Identify which cell holds the provided text, then report its (X, Y) central coordinate. 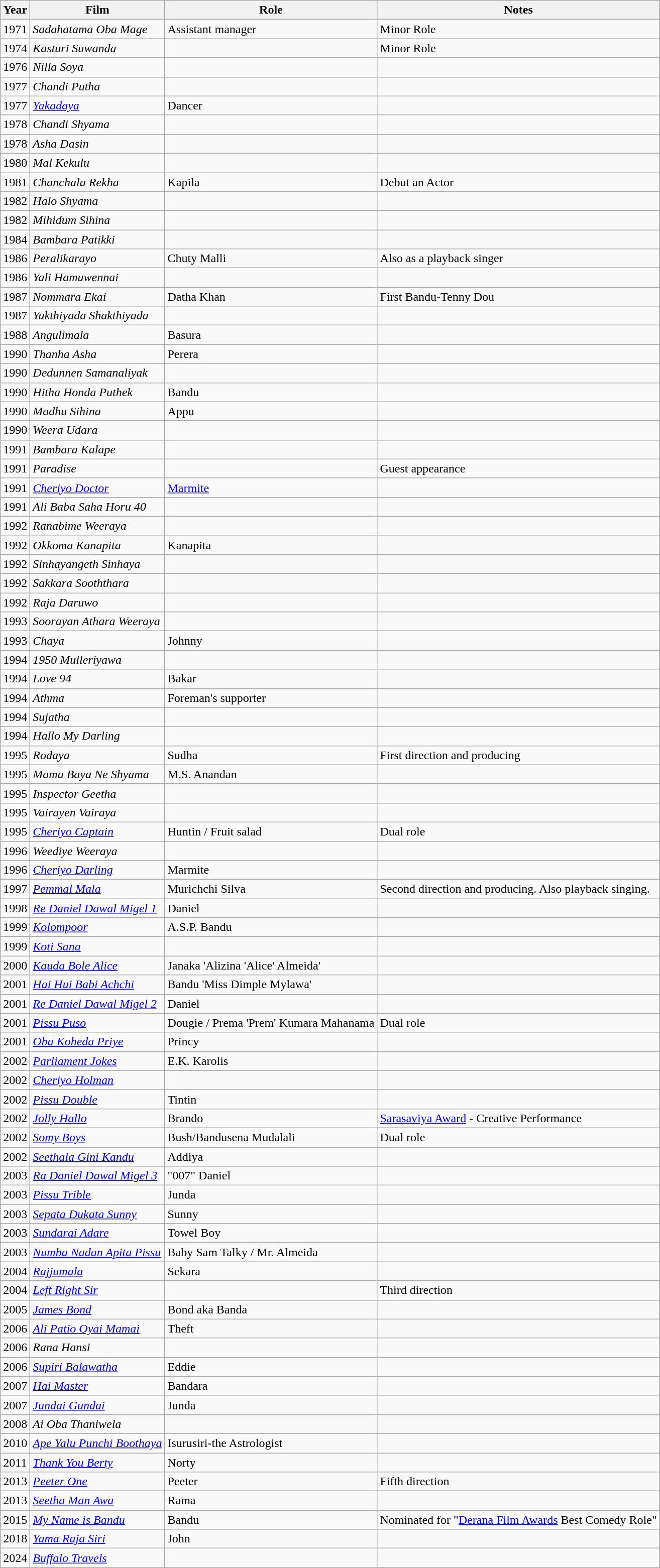
Sudha (271, 755)
Ali Baba Saha Horu 40 (97, 507)
Okkoma Kanapita (97, 545)
Nommara Ekai (97, 297)
2018 (15, 1539)
Baby Sam Talky / Mr. Almeida (271, 1252)
Peralikarayo (97, 259)
Rodaya (97, 755)
1980 (15, 163)
Peeter (271, 1482)
Appu (271, 411)
Pemmal Mala (97, 889)
Yali Hamuwennai (97, 278)
First direction and producing (518, 755)
Ranabime Weeraya (97, 526)
Vairayen Vairaya (97, 812)
Dougie / Prema 'Prem' Kumara Mahanama (271, 1023)
A.S.P. Bandu (271, 927)
Chuty Malli (271, 259)
Isurusiri-the Astrologist (271, 1443)
1974 (15, 48)
Re Daniel Dawal Migel 2 (97, 1004)
Kolompoor (97, 927)
Film (97, 10)
Ali Patio Oyai Mamai (97, 1329)
Thank You Berty (97, 1463)
2015 (15, 1520)
1998 (15, 908)
Hallo My Darling (97, 736)
Assistant manager (271, 29)
First Bandu-Tenny Dou (518, 297)
Raja Daruwo (97, 602)
Tintin (271, 1099)
Bandara (271, 1386)
Weediye Weeraya (97, 851)
Left Right Sir (97, 1290)
Also as a playback singer (518, 259)
Sepata Dukata Sunny (97, 1214)
Pissu Double (97, 1099)
Inspector Geetha (97, 793)
Thanha Asha (97, 354)
Mihidum Sihina (97, 220)
Madhu Sihina (97, 411)
Norty (271, 1463)
Sujatha (97, 717)
2008 (15, 1424)
Perera (271, 354)
Yakadaya (97, 105)
Paradise (97, 468)
Hai Hui Babi Achchi (97, 985)
2005 (15, 1309)
Koti Sana (97, 946)
Second direction and producing. Also playback singing. (518, 889)
2011 (15, 1463)
Chanchala Rekha (97, 182)
Debut an Actor (518, 182)
Foreman's supporter (271, 698)
Peeter One (97, 1482)
1997 (15, 889)
Sundarai Adare (97, 1233)
James Bond (97, 1309)
Ape Yalu Punchi Boothaya (97, 1443)
Chandi Shyama (97, 125)
1988 (15, 335)
Murichchi Silva (271, 889)
Yukthiyada Shakthiyada (97, 316)
Love 94 (97, 679)
Kasturi Suwanda (97, 48)
Somy Boys (97, 1137)
E.K. Karolis (271, 1061)
Rana Hansi (97, 1348)
Oba Koheda Priye (97, 1042)
Bush/Bandusena Mudalali (271, 1137)
Yama Raja Siri (97, 1539)
Datha Khan (271, 297)
Bond aka Banda (271, 1309)
Hitha Honda Puthek (97, 392)
Bambara Kalape (97, 449)
Halo Shyama (97, 201)
Angulimala (97, 335)
M.S. Anandan (271, 774)
Sunny (271, 1214)
"007" Daniel (271, 1176)
Cheriyo Captain (97, 831)
Hai Master (97, 1386)
Fifth direction (518, 1482)
Sarasaviya Award - Creative Performance (518, 1118)
Brando (271, 1118)
Bakar (271, 679)
Pissu Puso (97, 1023)
Ra Daniel Dawal Migel 3 (97, 1176)
Bambara Patikki (97, 239)
Guest appearance (518, 468)
Notes (518, 10)
Jundai Gundai (97, 1405)
Addiya (271, 1156)
Supiri Balawatha (97, 1367)
Johnny (271, 641)
Soorayan Athara Weeraya (97, 622)
Sekara (271, 1271)
Cheriyo Doctor (97, 488)
Chandi Putha (97, 86)
Rajjumala (97, 1271)
2010 (15, 1443)
Basura (271, 335)
Towel Boy (271, 1233)
Numba Nadan Apita Pissu (97, 1252)
Nominated for "Derana Film Awards Best Comedy Role" (518, 1520)
Pissu Trible (97, 1195)
Weera Udara (97, 430)
Ai Oba Thaniwela (97, 1424)
1984 (15, 239)
Sinhayangeth Sinhaya (97, 564)
Bandu 'Miss Dimple Mylawa' (271, 985)
1981 (15, 182)
Sadahatama Oba Mage (97, 29)
Dedunnen Samanaliyak (97, 373)
2000 (15, 966)
Dancer (271, 105)
Cheriyo Holman (97, 1080)
Role (271, 10)
Janaka 'Alizina 'Alice' Almeida' (271, 966)
Re Daniel Dawal Migel 1 (97, 908)
1971 (15, 29)
Seethala Gini Kandu (97, 1156)
Third direction (518, 1290)
Kauda Bole Alice (97, 966)
Year (15, 10)
My Name is Bandu (97, 1520)
Seetha Man Awa (97, 1501)
Athma (97, 698)
Sakkara Sooththara (97, 583)
Kanapita (271, 545)
Parliament Jokes (97, 1061)
Buffalo Travels (97, 1558)
Eddie (271, 1367)
1950 Mulleriyawa (97, 660)
2024 (15, 1558)
Huntin / Fruit salad (271, 831)
Jolly Hallo (97, 1118)
Nilla Soya (97, 67)
Chaya (97, 641)
Mama Baya Ne Shyama (97, 774)
Kapila (271, 182)
Asha Dasin (97, 144)
Theft (271, 1329)
1976 (15, 67)
Rama (271, 1501)
Princy (271, 1042)
Cheriyo Darling (97, 870)
John (271, 1539)
Mal Kekulu (97, 163)
